Extract the [X, Y] coordinate from the center of the cell holding the provided text.  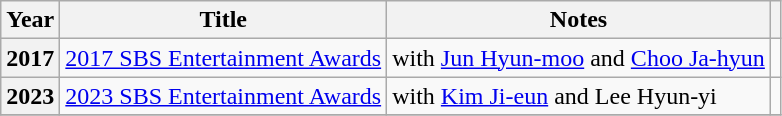
Title [224, 20]
2017 SBS Entertainment Awards [224, 58]
2017 [30, 58]
2023 [30, 96]
Year [30, 20]
with Jun Hyun-moo and Choo Ja-hyun [579, 58]
with Kim Ji-eun and Lee Hyun-yi [579, 96]
2023 SBS Entertainment Awards [224, 96]
Notes [579, 20]
